Return [x, y] of the center of cell containing provided text 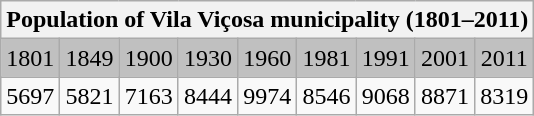
9068 [386, 96]
Population of Vila Viçosa municipality (1801–2011) [268, 20]
9974 [268, 96]
2001 [444, 58]
2011 [504, 58]
1930 [208, 58]
5821 [90, 96]
7163 [148, 96]
1849 [90, 58]
8871 [444, 96]
1900 [148, 58]
1981 [326, 58]
8546 [326, 96]
5697 [30, 96]
8319 [504, 96]
1801 [30, 58]
1991 [386, 58]
1960 [268, 58]
8444 [208, 96]
